Scan for the cell matching the given text and deliver its (x, y) coordinate at center. 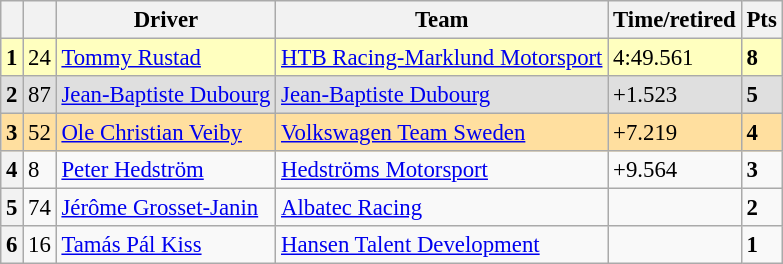
+9.564 (674, 170)
6 (12, 245)
Time/retired (674, 20)
+7.219 (674, 133)
+1.523 (674, 95)
52 (40, 133)
87 (40, 95)
Driver (166, 20)
Albatec Racing (442, 208)
HTB Racing-Marklund Motorsport (442, 58)
Tamás Pál Kiss (166, 245)
24 (40, 58)
Tommy Rustad (166, 58)
Team (442, 20)
Ole Christian Veiby (166, 133)
Pts (762, 20)
Jérôme Grosset-Janin (166, 208)
Volkswagen Team Sweden (442, 133)
Hedströms Motorsport (442, 170)
74 (40, 208)
Peter Hedström (166, 170)
4:49.561 (674, 58)
16 (40, 245)
Hansen Talent Development (442, 245)
